Identify which cell holds the provided text, then report its (x, y) central coordinate. 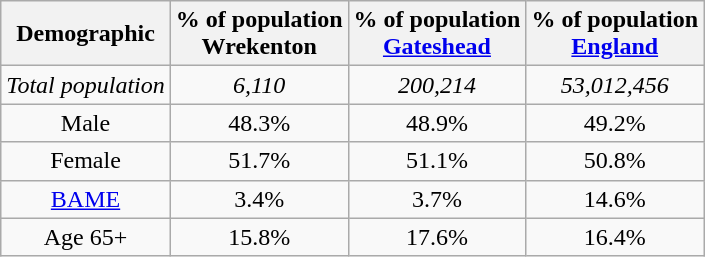
Total population (86, 85)
17.6% (437, 237)
16.4% (615, 237)
% of populationWrekenton (259, 34)
% of populationEngland (615, 34)
53,012,456 (615, 85)
6,110 (259, 85)
Female (86, 161)
51.7% (259, 161)
49.2% (615, 123)
Male (86, 123)
3.4% (259, 199)
3.7% (437, 199)
48.3% (259, 123)
200,214 (437, 85)
48.9% (437, 123)
Age 65+ (86, 237)
% of populationGateshead (437, 34)
50.8% (615, 161)
14.6% (615, 199)
BAME (86, 199)
15.8% (259, 237)
51.1% (437, 161)
Demographic (86, 34)
